Scan for the cell matching the given text and deliver its [X, Y] coordinate at center. 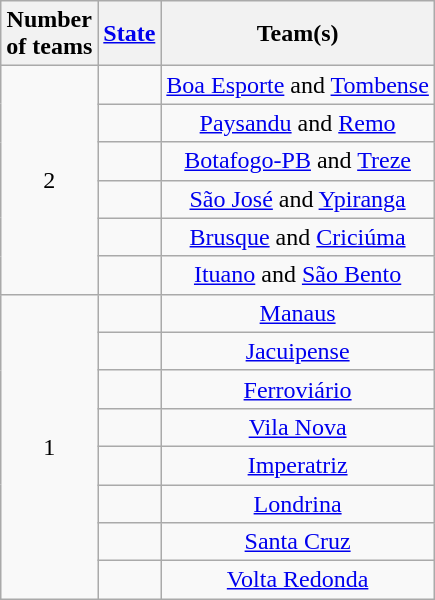
Volta Redonda [298, 580]
Paysandu and Remo [298, 123]
Santa Cruz [298, 542]
Brusque and Criciúma [298, 237]
1 [50, 446]
Ferroviário [298, 389]
Botafogo-PB and Treze [298, 161]
Manaus [298, 313]
Team(s) [298, 34]
Numberof teams [50, 34]
Londrina [298, 503]
Imperatriz [298, 465]
Vila Nova [298, 427]
Ituano and São Bento [298, 275]
Boa Esporte and Tombense [298, 85]
State [130, 34]
Jacuipense [298, 351]
São José and Ypiranga [298, 199]
2 [50, 180]
